For the text-containing cell, return its midpoint in [X, Y] coordinate format. 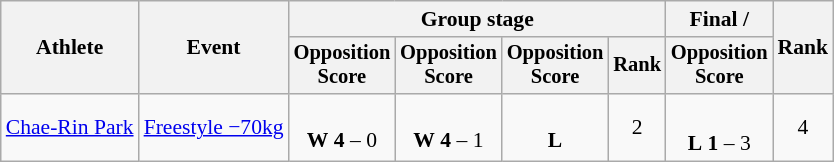
L 1 – 3 [720, 128]
2 [637, 128]
L [556, 128]
Event [214, 48]
4 [804, 128]
Chae-Rin Park [70, 128]
Final / [720, 19]
Group stage [478, 19]
Freestyle −70kg [214, 128]
W 4 – 0 [342, 128]
Athlete [70, 48]
W 4 – 1 [448, 128]
